Provide the (X, Y) coordinate of the cell's center where the given text is located.  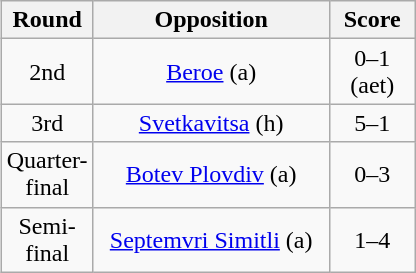
Score (372, 20)
Semi-final (47, 240)
1–4 (372, 240)
Round (47, 20)
Svetkavitsa (h) (211, 123)
5–1 (372, 123)
2nd (47, 72)
0–3 (372, 174)
Beroe (a) (211, 72)
Quarter-final (47, 174)
0–1 (aet) (372, 72)
Opposition (211, 20)
3rd (47, 123)
Botev Plovdiv (a) (211, 174)
Septemvri Simitli (a) (211, 240)
